Provide the [X, Y] coordinate of the cell's center where the given text is located.  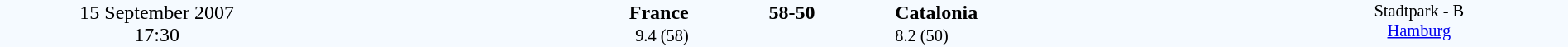
15 September 200717:30 [157, 23]
France [501, 12]
8.2 (50) [1082, 36]
58-50 [791, 12]
9.4 (58) [501, 36]
Catalonia [1082, 12]
Stadtpark - B Hamburg [1419, 23]
